Scan for the cell matching the given text and deliver its (x, y) coordinate at center. 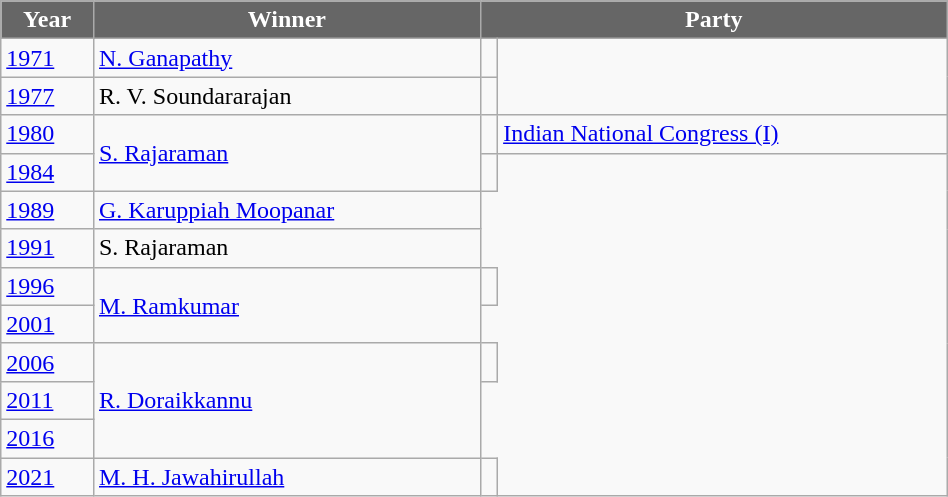
Indian National Congress (I) (723, 134)
G. Karuppiah Moopanar (286, 210)
Party (714, 20)
M. H. Jawahirullah (286, 477)
1996 (48, 286)
Winner (286, 20)
R. V. Soundararajan (286, 96)
1971 (48, 58)
1980 (48, 134)
1984 (48, 172)
2006 (48, 362)
R. Doraikkannu (286, 400)
1989 (48, 210)
2016 (48, 438)
1977 (48, 96)
Year (48, 20)
M. Ramkumar (286, 305)
2011 (48, 400)
2001 (48, 324)
1991 (48, 248)
2021 (48, 477)
N. Ganapathy (286, 58)
